Pinpoint the cell where the given text exists, returning its [x, y] midpoint coordinate. 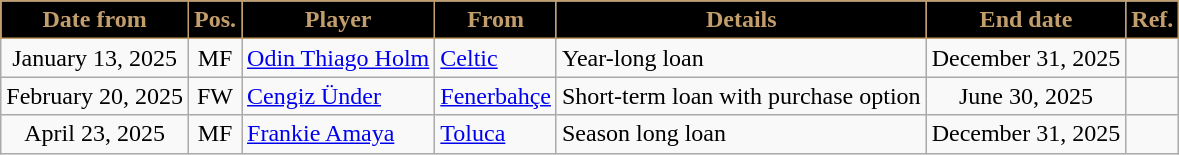
February 20, 2025 [95, 96]
April 23, 2025 [95, 134]
FW [214, 96]
Details [741, 20]
June 30, 2025 [1026, 96]
Pos. [214, 20]
From [496, 20]
Celtic [496, 58]
Season long loan [741, 134]
Player [338, 20]
Odin Thiago Holm [338, 58]
Short-term loan with purchase option [741, 96]
Toluca [496, 134]
Fenerbahçe [496, 96]
Year-long loan [741, 58]
January 13, 2025 [95, 58]
Frankie Amaya [338, 134]
Date from [95, 20]
Ref. [1152, 20]
End date [1026, 20]
Cengiz Ünder [338, 96]
